Determine the (X, Y) coordinate at the center of the cell enclosing the given text.  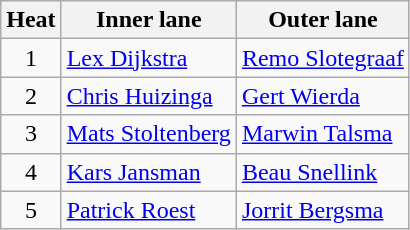
5 (31, 210)
Gert Wierda (322, 96)
Outer lane (322, 20)
1 (31, 58)
3 (31, 134)
Remo Slotegraaf (322, 58)
Marwin Talsma (322, 134)
Kars Jansman (148, 172)
Patrick Roest (148, 210)
Chris Huizinga (148, 96)
Jorrit Bergsma (322, 210)
4 (31, 172)
Inner lane (148, 20)
Heat (31, 20)
Beau Snellink (322, 172)
Lex Dijkstra (148, 58)
Mats Stoltenberg (148, 134)
2 (31, 96)
